For the text-containing cell, return its midpoint in (x, y) coordinate format. 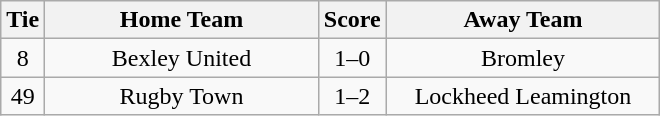
Lockheed Leamington (523, 96)
8 (23, 58)
49 (23, 96)
Tie (23, 20)
Home Team (182, 20)
Bexley United (182, 58)
Score (352, 20)
Rugby Town (182, 96)
Away Team (523, 20)
1–2 (352, 96)
Bromley (523, 58)
1–0 (352, 58)
